Locate the cell with the specified text and output its (x, y) center coordinate. 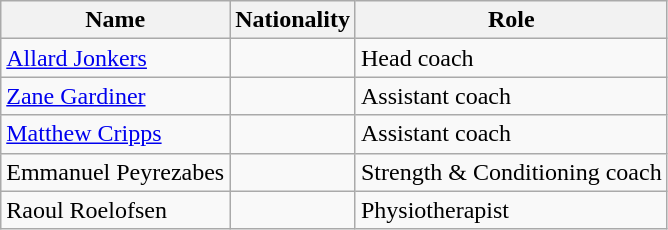
Emmanuel Peyrezabes (116, 172)
Allard Jonkers (116, 58)
Zane Gardiner (116, 96)
Raoul Roelofsen (116, 210)
Nationality (293, 20)
Matthew Cripps (116, 134)
Strength & Conditioning coach (511, 172)
Name (116, 20)
Role (511, 20)
Head coach (511, 58)
Physiotherapist (511, 210)
